For the text-containing cell, return its midpoint in (x, y) coordinate format. 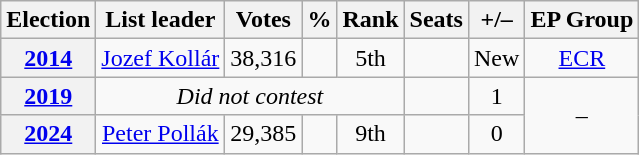
29,385 (264, 134)
% (320, 20)
List leader (160, 20)
Rank (370, 20)
EP Group (582, 20)
2024 (48, 134)
2014 (48, 58)
1 (496, 96)
9th (370, 134)
+/– (496, 20)
– (582, 115)
Votes (264, 20)
38,316 (264, 58)
Jozef Kollár (160, 58)
Peter Pollák (160, 134)
Election (48, 20)
Seats (436, 20)
5th (370, 58)
Did not contest (250, 96)
New (496, 58)
2019 (48, 96)
0 (496, 134)
ECR (582, 58)
